Return the (x, y) coordinate for the center point of the cell that contains the specified text.  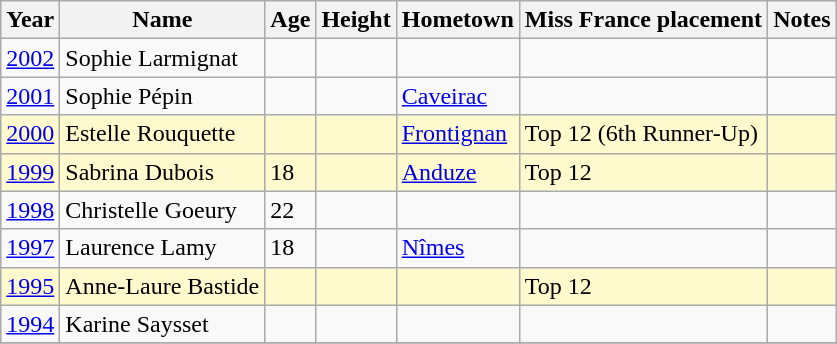
Hometown (458, 20)
Laurence Lamy (162, 248)
Anne-Laure Bastide (162, 286)
22 (290, 210)
Caveirac (458, 96)
Name (162, 20)
Year (30, 20)
Top 12 (6th Runner-Up) (643, 134)
1994 (30, 324)
Age (290, 20)
Height (356, 20)
Sophie Pépin (162, 96)
Christelle Goeury (162, 210)
2000 (30, 134)
Sophie Larmignat (162, 58)
Sabrina Dubois (162, 172)
1998 (30, 210)
Nîmes (458, 248)
2002 (30, 58)
1997 (30, 248)
Karine Saysset (162, 324)
Notes (802, 20)
1999 (30, 172)
Estelle Rouquette (162, 134)
Miss France placement (643, 20)
1995 (30, 286)
Frontignan (458, 134)
Anduze (458, 172)
2001 (30, 96)
